Return [X, Y] of the center of cell containing provided text 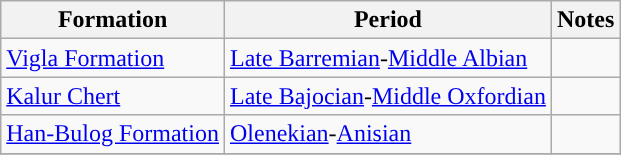
Late Bajocian-Middle Oxfordian [388, 96]
Notes [585, 20]
Kalur Chert [113, 96]
Olenekian-Anisian [388, 134]
Formation [113, 20]
Period [388, 20]
Vigla Formation [113, 58]
Late Barremian-Middle Albian [388, 58]
Han-Bulog Formation [113, 134]
